Identify which cell holds the provided text, then report its (X, Y) central coordinate. 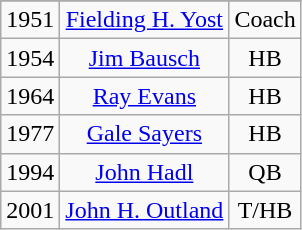
Gale Sayers (144, 134)
1951 (30, 20)
Fielding H. Yost (144, 20)
2001 (30, 210)
1954 (30, 58)
T/HB (265, 210)
1994 (30, 172)
Jim Bausch (144, 58)
Ray Evans (144, 96)
John H. Outland (144, 210)
Coach (265, 20)
QB (265, 172)
John Hadl (144, 172)
1977 (30, 134)
1964 (30, 96)
